Pinpoint the cell where the given text exists, returning its [X, Y] midpoint coordinate. 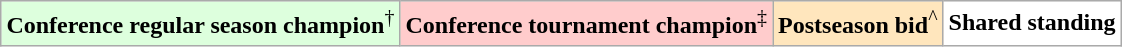
Conference regular season champion† [200, 24]
Postseason bid^ [858, 24]
Conference tournament champion‡ [586, 24]
Shared standing [1032, 24]
